Return the (X, Y) coordinate for the center point of the cell that contains the specified text.  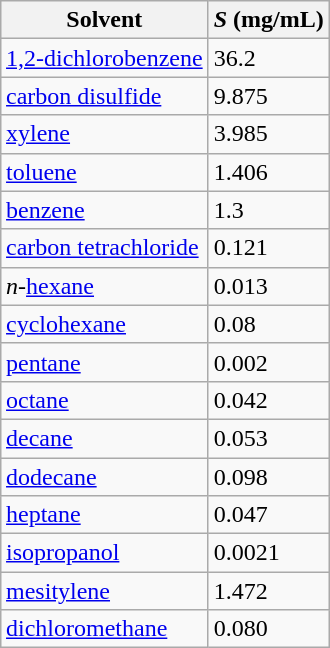
0.08 (268, 324)
0.080 (268, 629)
dichloromethane (105, 629)
0.013 (268, 286)
benzene (105, 210)
dodecane (105, 477)
decane (105, 438)
1,2-dichlorobenzene (105, 58)
0.098 (268, 477)
cyclohexane (105, 324)
Solvent (105, 20)
36.2 (268, 58)
0.002 (268, 362)
carbon disulfide (105, 96)
heptane (105, 515)
1.406 (268, 172)
octane (105, 400)
1.472 (268, 591)
1.3 (268, 210)
toluene (105, 172)
xylene (105, 134)
0.053 (268, 438)
0.0021 (268, 553)
0.047 (268, 515)
pentane (105, 362)
9.875 (268, 96)
0.121 (268, 248)
3.985 (268, 134)
n-hexane (105, 286)
carbon tetrachloride (105, 248)
S (mg/mL) (268, 20)
isopropanol (105, 553)
mesitylene (105, 591)
0.042 (268, 400)
